Pinpoint the cell where the given text exists, returning its [x, y] midpoint coordinate. 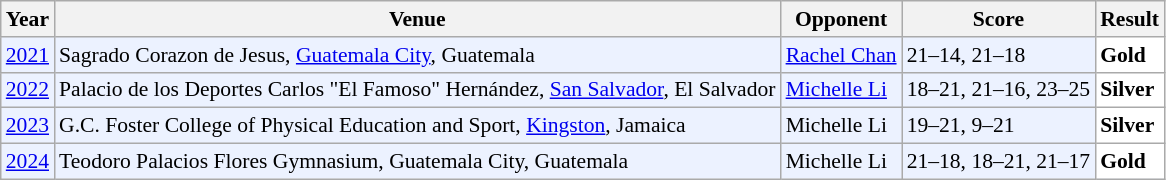
2023 [28, 126]
Venue [418, 19]
Teodoro Palacios Flores Gymnasium, Guatemala City, Guatemala [418, 162]
G.C. Foster College of Physical Education and Sport, Kingston, Jamaica [418, 126]
21–14, 21–18 [999, 55]
2021 [28, 55]
21–18, 18–21, 21–17 [999, 162]
Palacio de los Deportes Carlos "El Famoso" Hernández, San Salvador, El Salvador [418, 90]
Rachel Chan [842, 55]
19–21, 9–21 [999, 126]
2024 [28, 162]
18–21, 21–16, 23–25 [999, 90]
Score [999, 19]
Sagrado Corazon de Jesus, Guatemala City, Guatemala [418, 55]
Result [1130, 19]
2022 [28, 90]
Opponent [842, 19]
Year [28, 19]
